For the text-containing cell, return its midpoint in (x, y) coordinate format. 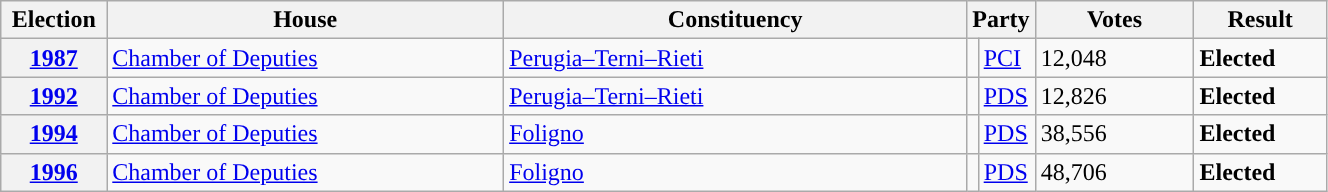
48,706 (1114, 172)
1996 (54, 172)
1992 (54, 96)
PCI (1006, 58)
Constituency (736, 20)
1987 (54, 58)
12,048 (1114, 58)
38,556 (1114, 134)
12,826 (1114, 96)
Party (1001, 20)
Result (1260, 20)
Election (54, 20)
House (306, 20)
Votes (1114, 20)
1994 (54, 134)
